Return [x, y] of the center of cell containing provided text 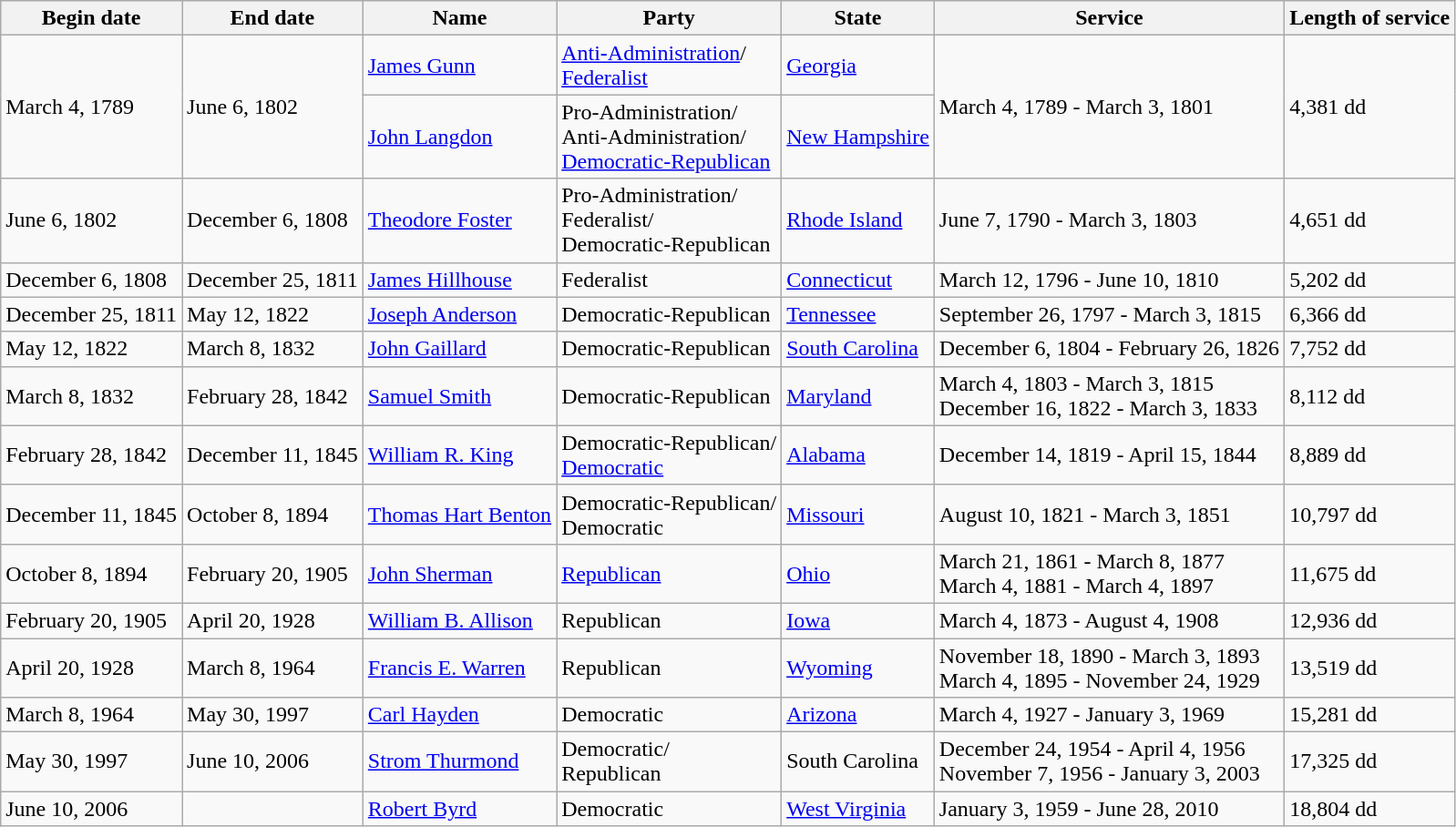
William R. King [459, 455]
West Virginia [858, 809]
December 14, 1819 - April 15, 1844 [1109, 455]
10,797 dd [1370, 514]
Rhode Island [858, 220]
Francis E. Warren [459, 667]
Alabama [858, 455]
March 12, 1796 - June 10, 1810 [1109, 280]
March 4, 1803 - March 3, 1815December 16, 1822 - March 3, 1833 [1109, 395]
8,889 dd [1370, 455]
November 18, 1890 - March 3, 1893March 4, 1895 - November 24, 1929 [1109, 667]
Pro-Administration/Federalist/Democratic-Republican [669, 220]
Maryland [858, 395]
Connecticut [858, 280]
March 4, 1927 - January 3, 1969 [1109, 715]
Georgia [858, 66]
Iowa [858, 620]
Pro-Administration/Anti-Administration/Democratic-Republican [669, 137]
15,281 dd [1370, 715]
John Langdon [459, 137]
December 24, 1954 - April 4, 1956November 7, 1956 - January 3, 2003 [1109, 761]
Samuel Smith [459, 395]
4,381 dd [1370, 107]
8,112 dd [1370, 395]
End date [273, 18]
June 7, 1790 - March 3, 1803 [1109, 220]
Ohio [858, 574]
James Gunn [459, 66]
September 26, 1797 - March 3, 1815 [1109, 314]
Robert Byrd [459, 809]
John Sherman [459, 574]
Federalist [669, 280]
John Gaillard [459, 349]
Missouri [858, 514]
Thomas Hart Benton [459, 514]
Carl Hayden [459, 715]
Arizona [858, 715]
August 10, 1821 - March 3, 1851 [1109, 514]
Begin date [91, 18]
Service [1109, 18]
Joseph Anderson [459, 314]
11,675 dd [1370, 574]
March 4, 1789 [91, 107]
March 4, 1789 - March 3, 1801 [1109, 107]
12,936 dd [1370, 620]
Tennessee [858, 314]
Name [459, 18]
Length of service [1370, 18]
James Hillhouse [459, 280]
March 4, 1873 - August 4, 1908 [1109, 620]
New Hampshire [858, 137]
13,519 dd [1370, 667]
7,752 dd [1370, 349]
17,325 dd [1370, 761]
18,804 dd [1370, 809]
December 6, 1804 - February 26, 1826 [1109, 349]
5,202 dd [1370, 280]
March 21, 1861 - March 8, 1877March 4, 1881 - March 4, 1897 [1109, 574]
William B. Allison [459, 620]
Wyoming [858, 667]
State [858, 18]
Party [669, 18]
Strom Thurmond [459, 761]
Democratic/Republican [669, 761]
6,366 dd [1370, 314]
Anti-Administration/Federalist [669, 66]
4,651 dd [1370, 220]
Theodore Foster [459, 220]
January 3, 1959 - June 28, 2010 [1109, 809]
